Search for the cell housing the specified text and yield its (X, Y) center coordinate. 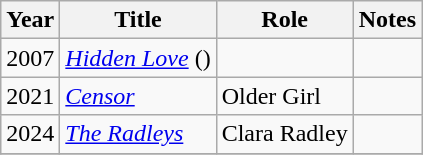
The Radleys (138, 134)
Hidden Love () (138, 58)
2024 (30, 134)
2021 (30, 96)
Year (30, 20)
Clara Radley (284, 134)
Role (284, 20)
Older Girl (284, 96)
Censor (138, 96)
Notes (387, 20)
Title (138, 20)
2007 (30, 58)
